Identify which cell holds the provided text, then report its [x, y] central coordinate. 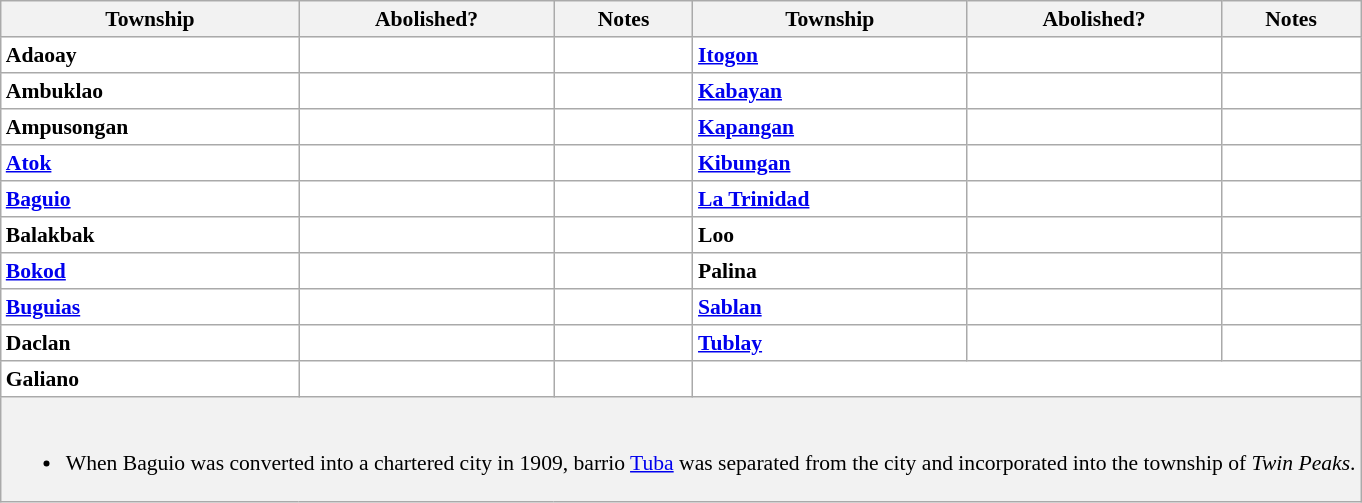
Kapangan [830, 127]
Tublay [830, 343]
Adaoay [150, 55]
La Trinidad [830, 199]
Buguias [150, 307]
Itogon [830, 55]
Atok [150, 163]
Sablan [830, 307]
Palina [830, 271]
Galiano [150, 379]
Kibungan [830, 163]
Ambuklao [150, 91]
Balakbak [150, 235]
Kabayan [830, 91]
Ampusongan [150, 127]
Bokod [150, 271]
When Baguio was converted into a chartered city in 1909, barrio Tuba was separated from the city and incorporated into the township of Twin Peaks. [681, 450]
Baguio [150, 199]
Daclan [150, 343]
Loo [830, 235]
